Extract the (X, Y) coordinate from the center of the cell holding the provided text.  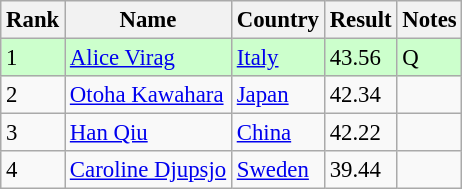
43.56 (360, 58)
3 (33, 133)
42.22 (360, 133)
2 (33, 95)
Sweden (278, 170)
4 (33, 170)
1 (33, 58)
Country (278, 20)
39.44 (360, 170)
Han Qiu (148, 133)
Result (360, 20)
Q (430, 58)
Rank (33, 20)
China (278, 133)
42.34 (360, 95)
Japan (278, 95)
Italy (278, 58)
Alice Virag (148, 58)
Caroline Djupsjo (148, 170)
Name (148, 20)
Otoha Kawahara (148, 95)
Notes (430, 20)
